Detect which cell encompasses the target text, then output its (X, Y) center coordinate. 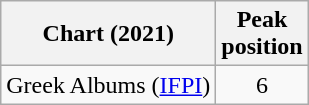
6 (262, 85)
Greek Albums (IFPI) (108, 85)
Peakposition (262, 34)
Chart (2021) (108, 34)
